Capture the cell that displays the provided text and extract its (X, Y) central coordinate. 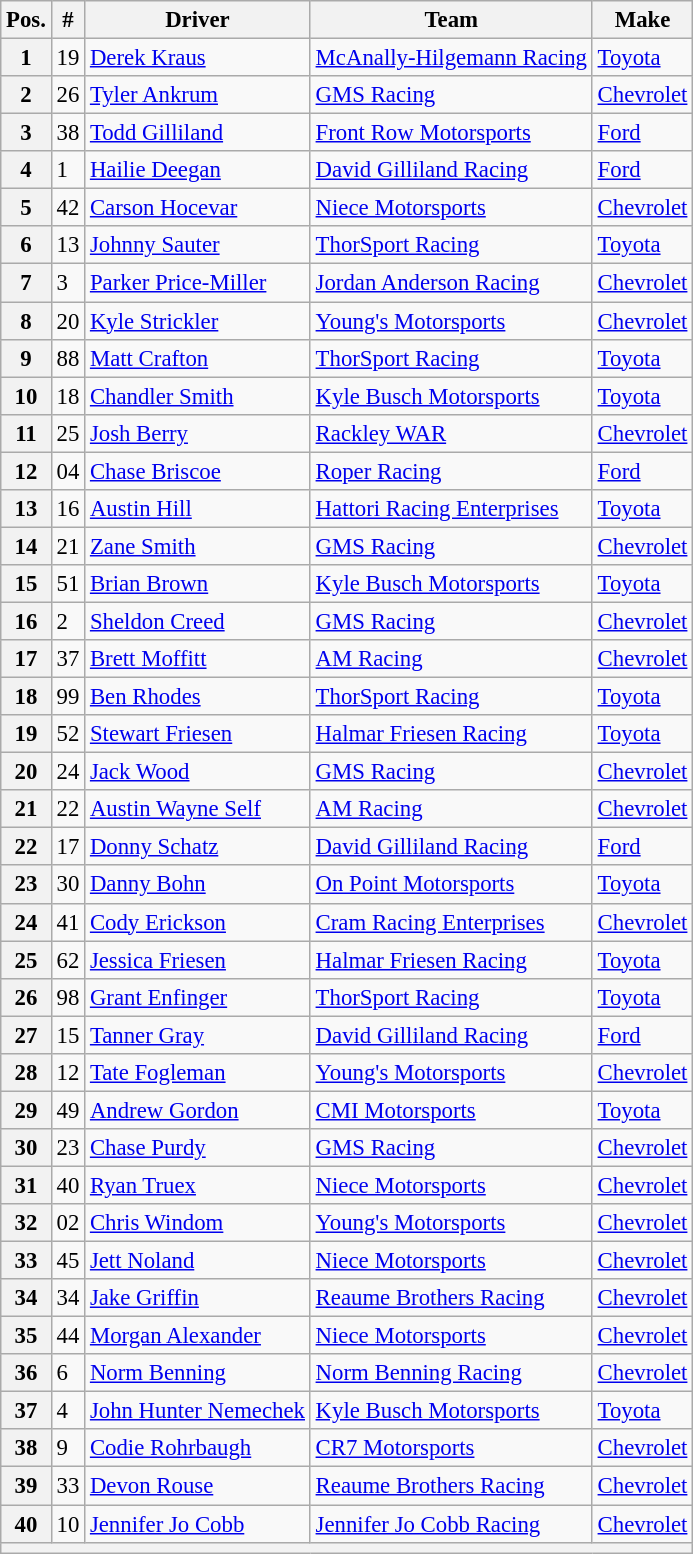
Chandler Smith (198, 396)
Roper Racing (451, 471)
Jake Griffin (198, 1298)
Jessica Friesen (198, 960)
Chase Briscoe (198, 471)
Stewart Friesen (198, 734)
Jennifer Jo Cobb (198, 1524)
27 (26, 1035)
Hattori Racing Enterprises (451, 509)
45 (68, 1261)
7 (26, 283)
42 (68, 208)
Jett Noland (198, 1261)
Ryan Truex (198, 1185)
51 (68, 584)
Rackley WAR (451, 433)
Brett Moffitt (198, 659)
Kyle Strickler (198, 321)
14 (26, 546)
Carson Hocevar (198, 208)
Todd Gilliland (198, 133)
44 (68, 1336)
Cody Erickson (198, 922)
Josh Berry (198, 433)
04 (68, 471)
Parker Price-Miller (198, 283)
39 (26, 1486)
# (68, 20)
02 (68, 1223)
Andrew Gordon (198, 1110)
11 (26, 433)
Tanner Gray (198, 1035)
Grant Enfinger (198, 997)
Jack Wood (198, 772)
49 (68, 1110)
Pos. (26, 20)
32 (26, 1223)
On Point Motorsports (451, 885)
Make (642, 20)
Austin Hill (198, 509)
99 (68, 697)
35 (26, 1336)
29 (26, 1110)
8 (26, 321)
52 (68, 734)
31 (26, 1185)
CMI Motorsports (451, 1110)
Danny Bohn (198, 885)
Sheldon Creed (198, 621)
Chase Purdy (198, 1148)
28 (26, 1073)
36 (26, 1373)
41 (68, 922)
Cram Racing Enterprises (451, 922)
Norm Benning (198, 1373)
Tate Fogleman (198, 1073)
Team (451, 20)
CR7 Motorsports (451, 1449)
Morgan Alexander (198, 1336)
Devon Rouse (198, 1486)
Jordan Anderson Racing (451, 283)
5 (26, 208)
Austin Wayne Self (198, 809)
Norm Benning Racing (451, 1373)
Ben Rhodes (198, 697)
Derek Kraus (198, 58)
88 (68, 358)
Chris Windom (198, 1223)
Zane Smith (198, 546)
62 (68, 960)
Driver (198, 20)
Front Row Motorsports (451, 133)
John Hunter Nemechek (198, 1411)
Brian Brown (198, 584)
Donny Schatz (198, 847)
Codie Rohrbaugh (198, 1449)
Johnny Sauter (198, 245)
Matt Crafton (198, 358)
98 (68, 997)
Hailie Deegan (198, 170)
Jennifer Jo Cobb Racing (451, 1524)
McAnally-Hilgemann Racing (451, 58)
Tyler Ankrum (198, 95)
